Scan for the cell matching the given text and deliver its [x, y] coordinate at center. 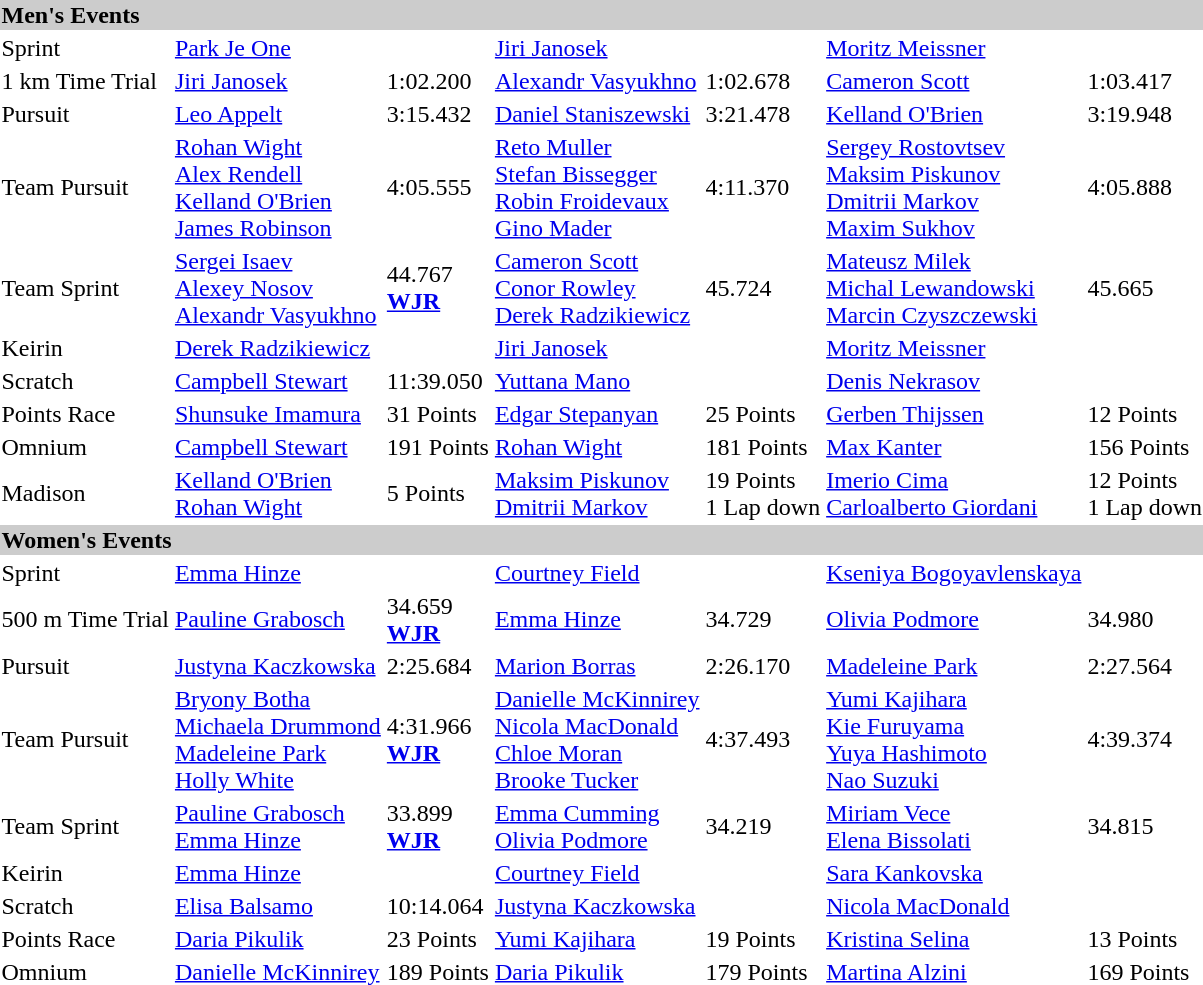
Sara Kankovska [954, 873]
Madeleine Park [954, 666]
4:31.966WJR [438, 740]
Yuttana Mano [597, 381]
34.659WJR [438, 620]
1 km Time Trial [85, 81]
34.219 [763, 826]
44.767WJR [438, 288]
Rohan Wight [597, 447]
2:26.170 [763, 666]
Nicola MacDonald [954, 906]
3:15.432 [438, 114]
Shunsuke Imamura [278, 414]
Kseniya Bogoyavlenskaya [954, 573]
Max Kanter [954, 447]
Rohan WightAlex RendellKelland O'BrienJames Robinson [278, 188]
19 Points [763, 939]
Emma CummingOlivia Podmore [597, 826]
Kelland O'Brien [954, 114]
3:21.478 [763, 114]
1:02.200 [438, 81]
31 Points [438, 414]
Gerben Thijssen [954, 414]
10:14.064 [438, 906]
Daria Pikulik [278, 939]
33.899WJR [438, 826]
Derek Radzikiewicz [278, 348]
Alexandr Vasyukhno [597, 81]
Park Je One [278, 48]
Yumi Kajihara [597, 939]
Bryony BothaMichaela DrummondMadeleine ParkHolly White [278, 740]
Olivia Podmore [954, 620]
500 m Time Trial [85, 620]
Mateusz MilekMichal LewandowskiMarcin Czyszczewski [954, 288]
Daniel Staniszewski [597, 114]
Yumi KajiharaKie FuruyamaYuya HashimotoNao Suzuki [954, 740]
Danielle McKinnireyNicola MacDonaldChloe MoranBrooke Tucker [597, 740]
11:39.050 [438, 381]
Denis Nekrasov [954, 381]
34.729 [763, 620]
Cameron ScottConor RowleyDerek Radzikiewicz [597, 288]
Elisa Balsamo [278, 906]
Marion Borras [597, 666]
191 Points [438, 447]
Leo Appelt [278, 114]
Sergey RostovtsevMaksim PiskunovDmitrii MarkovMaxim Sukhov [954, 188]
Imerio CimaCarloalberto Giordani [954, 494]
1:02.678 [763, 81]
Reto MullerStefan BisseggerRobin FroidevauxGino Mader [597, 188]
4:05.555 [438, 188]
45.724 [763, 288]
5 Points [438, 494]
Miriam VeceElena Bissolati [954, 826]
Sergei IsaevAlexey NosovAlexandr Vasyukhno [278, 288]
Kristina Selina [954, 939]
Cameron Scott [954, 81]
Edgar Stepanyan [597, 414]
Maksim PiskunovDmitrii Markov [597, 494]
Pauline Grabosch [278, 620]
181 Points [763, 447]
Madison [85, 494]
19 Points1 Lap down [763, 494]
2:25.684 [438, 666]
4:37.493 [763, 740]
23 Points [438, 939]
25 Points [763, 414]
Pauline GraboschEmma Hinze [278, 826]
4:11.370 [763, 188]
Kelland O'BrienRohan Wight [278, 494]
Omnium [85, 447]
